From the cell containing the given text, extract its center point as [X, Y] coordinate. 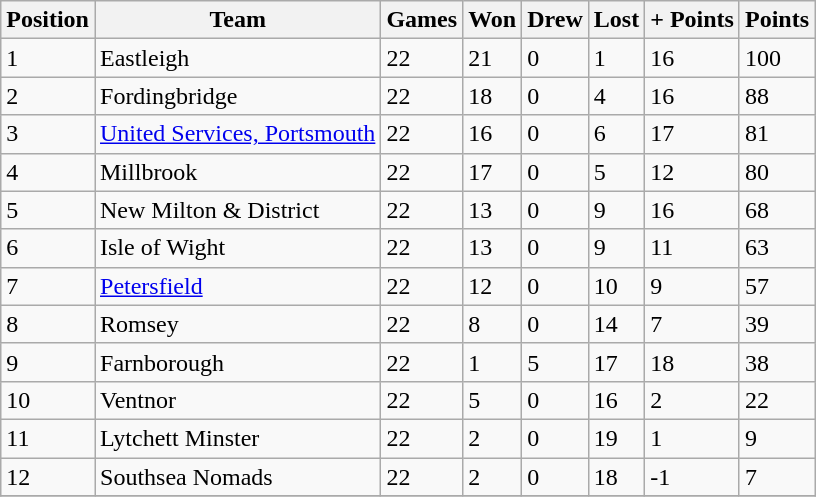
68 [776, 210]
3 [48, 134]
Position [48, 20]
Ventnor [237, 400]
Won [492, 20]
Farnborough [237, 362]
Southsea Nomads [237, 477]
-1 [692, 477]
Eastleigh [237, 58]
38 [776, 362]
Petersfield [237, 286]
Isle of Wight [237, 248]
Romsey [237, 324]
Team [237, 20]
Lytchett Minster [237, 438]
80 [776, 172]
Drew [556, 20]
39 [776, 324]
63 [776, 248]
19 [616, 438]
United Services, Portsmouth [237, 134]
Points [776, 20]
81 [776, 134]
57 [776, 286]
Millbrook [237, 172]
100 [776, 58]
+ Points [692, 20]
Lost [616, 20]
Games [422, 20]
Fordingbridge [237, 96]
88 [776, 96]
14 [616, 324]
21 [492, 58]
New Milton & District [237, 210]
